Find where the given text appears and provide that cell's center as (x, y) coordinate. 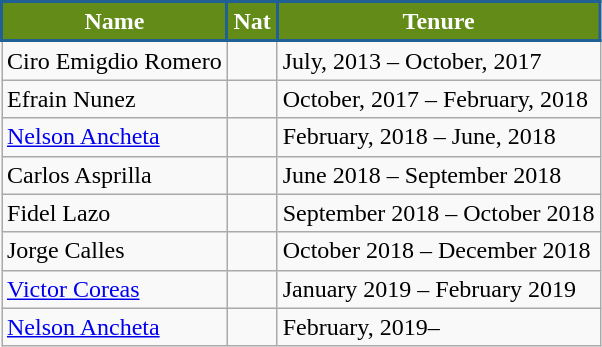
Nat (252, 22)
Jorge Calles (115, 251)
June 2018 – September 2018 (438, 175)
July, 2013 – October, 2017 (438, 60)
February, 2019– (438, 327)
February, 2018 – June, 2018 (438, 137)
September 2018 – October 2018 (438, 213)
October, 2017 – February, 2018 (438, 99)
January 2019 – February 2019 (438, 289)
Tenure (438, 22)
Efrain Nunez (115, 99)
October 2018 – December 2018 (438, 251)
Ciro Emigdio Romero (115, 60)
Fidel Lazo (115, 213)
Victor Coreas (115, 289)
Carlos Asprilla (115, 175)
Name (115, 22)
